Determine the (x, y) coordinate at the center of the cell enclosing the given text.  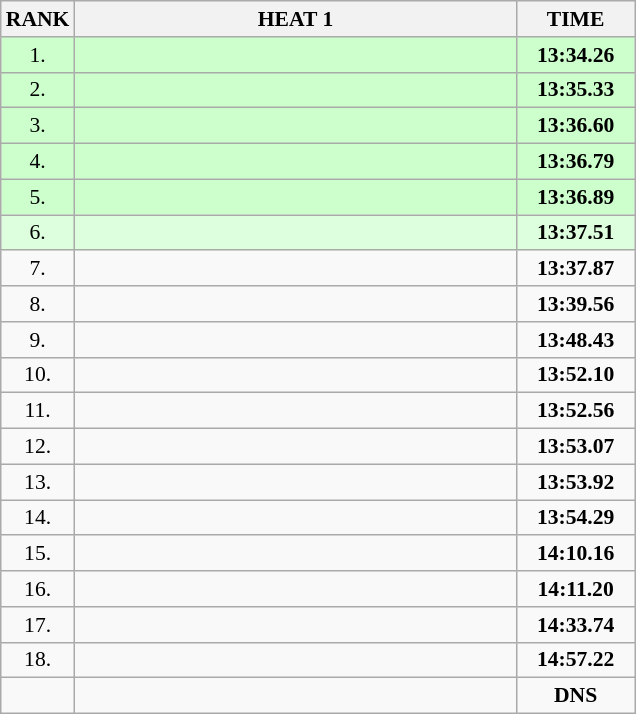
1. (38, 55)
HEAT 1 (295, 19)
11. (38, 411)
RANK (38, 19)
13:34.26 (576, 55)
13:35.33 (576, 90)
16. (38, 589)
15. (38, 554)
2. (38, 90)
8. (38, 304)
13:52.10 (576, 375)
14:57.22 (576, 660)
13:36.79 (576, 162)
14:33.74 (576, 625)
13:48.43 (576, 340)
9. (38, 340)
13:53.92 (576, 482)
5. (38, 197)
13:52.56 (576, 411)
DNS (576, 696)
6. (38, 233)
13:54.29 (576, 518)
13:39.56 (576, 304)
12. (38, 447)
14:10.16 (576, 554)
7. (38, 269)
17. (38, 625)
10. (38, 375)
4. (38, 162)
13:36.89 (576, 197)
13. (38, 482)
13:37.87 (576, 269)
13:36.60 (576, 126)
14:11.20 (576, 589)
13:53.07 (576, 447)
TIME (576, 19)
18. (38, 660)
3. (38, 126)
13:37.51 (576, 233)
14. (38, 518)
